Extract the [X, Y] coordinate from the center of the cell holding the provided text.  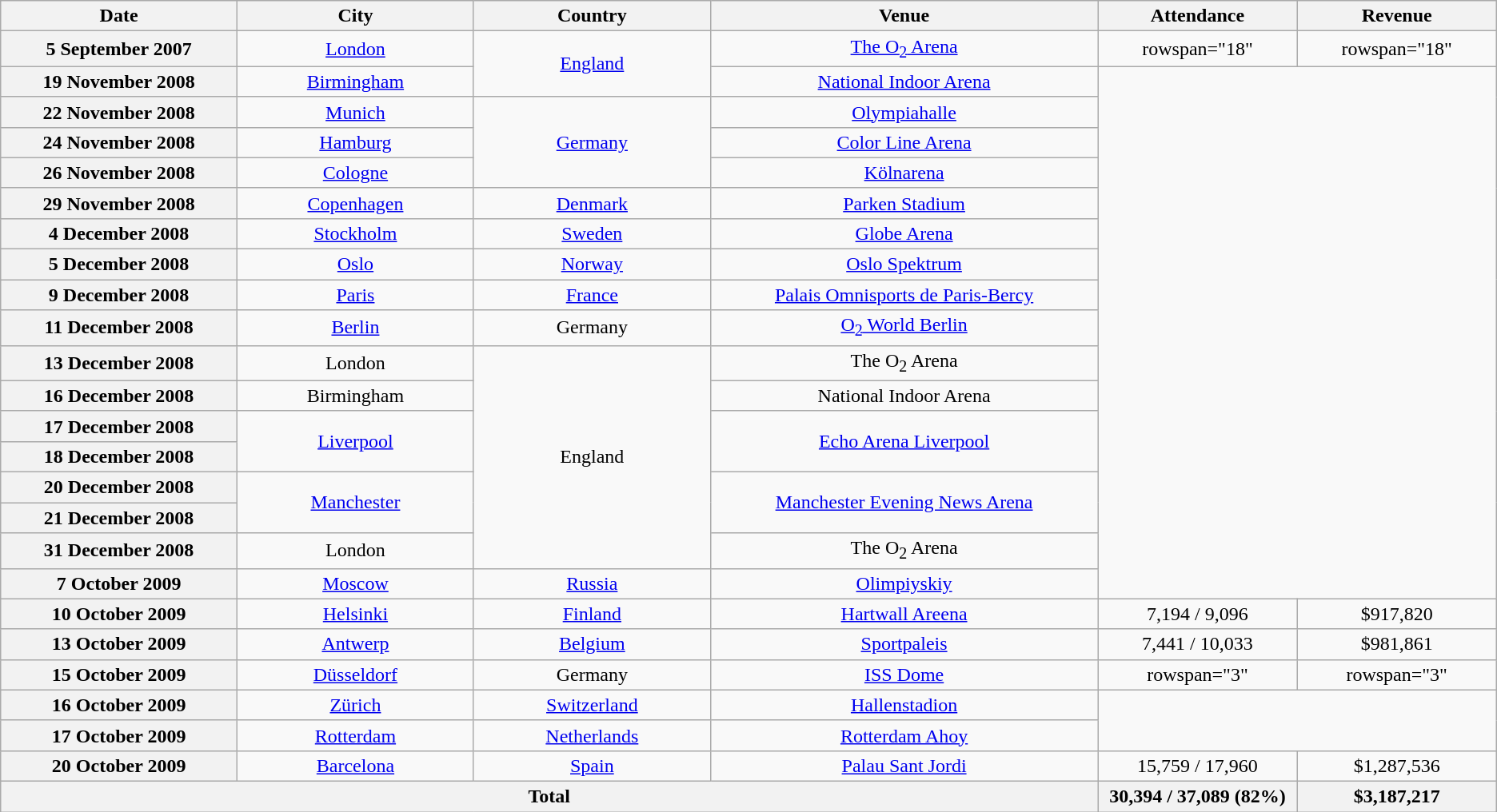
Spain [592, 766]
France [592, 295]
16 December 2008 [119, 396]
10 October 2009 [119, 614]
Zürich [355, 705]
17 October 2009 [119, 735]
Munich [355, 112]
Venue [904, 16]
Country [592, 16]
Manchester [355, 503]
Belgium [592, 644]
20 December 2008 [119, 488]
16 October 2009 [119, 705]
Date [119, 16]
4 December 2008 [119, 233]
Sportpaleis [904, 644]
Copenhagen [355, 203]
Parken Stadium [904, 203]
$1,287,536 [1396, 766]
Hartwall Areena [904, 614]
Rotterdam [355, 735]
5 December 2008 [119, 265]
7 October 2009 [119, 583]
21 December 2008 [119, 518]
7,441 / 10,033 [1198, 644]
Hamburg [355, 142]
15,759 / 17,960 [1198, 766]
Attendance [1198, 16]
Netherlands [592, 735]
Moscow [355, 583]
Hallenstadion [904, 705]
13 October 2009 [119, 644]
5 September 2007 [119, 49]
Cologne [355, 173]
Globe Arena [904, 233]
20 October 2009 [119, 766]
Helsinki [355, 614]
Düsseldorf [355, 675]
Berlin [355, 328]
City [355, 16]
Denmark [592, 203]
$3,187,217 [1396, 796]
Echo Arena Liverpool [904, 441]
7,194 / 9,096 [1198, 614]
Olimpiyskiy [904, 583]
Rotterdam Ahoy [904, 735]
29 November 2008 [119, 203]
Total [549, 796]
Color Line Arena [904, 142]
22 November 2008 [119, 112]
17 December 2008 [119, 426]
9 December 2008 [119, 295]
$917,820 [1396, 614]
Oslo Spektrum [904, 265]
Stockholm [355, 233]
Barcelona [355, 766]
Revenue [1396, 16]
15 October 2009 [119, 675]
24 November 2008 [119, 142]
18 December 2008 [119, 456]
O2 World Berlin [904, 328]
26 November 2008 [119, 173]
13 December 2008 [119, 363]
Manchester Evening News Arena [904, 503]
Palau Sant Jordi [904, 766]
Russia [592, 583]
Norway [592, 265]
Paris [355, 295]
$981,861 [1396, 644]
ISS Dome [904, 675]
31 December 2008 [119, 551]
Olympiahalle [904, 112]
Switzerland [592, 705]
30,394 / 37,089 (82%) [1198, 796]
Sweden [592, 233]
Antwerp [355, 644]
19 November 2008 [119, 82]
Finland [592, 614]
Oslo [355, 265]
Liverpool [355, 441]
11 December 2008 [119, 328]
Palais Omnisports de Paris-Bercy [904, 295]
Kölnarena [904, 173]
